Locate the cell with the specified text and output its (x, y) center coordinate. 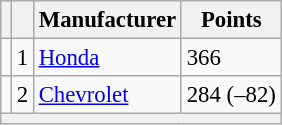
Manufacturer (107, 20)
366 (231, 58)
Chevrolet (107, 95)
1 (22, 58)
2 (22, 95)
Points (231, 20)
284 (–82) (231, 95)
Honda (107, 58)
